Return the [X, Y] coordinate for the center point of the cell that contains the specified text.  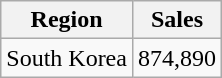
874,890 [176, 58]
Sales [176, 20]
Region [67, 20]
South Korea [67, 58]
